Return the [x, y] coordinate for the center point of the cell that contains the specified text.  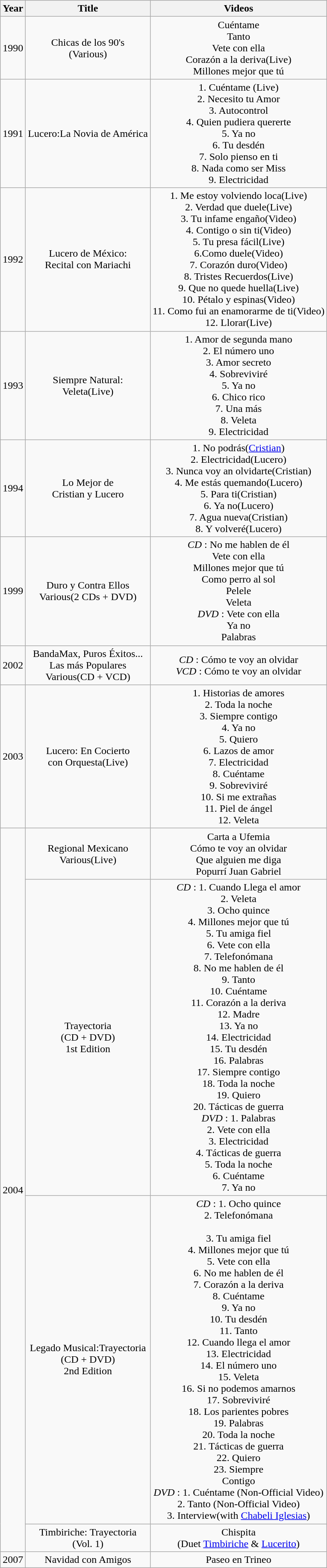
Lucero:La Novia de América [88, 133]
2007 [13, 1560]
1999 [13, 591]
CD : Cómo te voy an olvidar VCD : Cómo te voy an olvidar [239, 665]
Title [88, 9]
Duro y Contra EllosVarious(2 CDs + DVD) [88, 591]
1990 [13, 48]
Chispita(Duet Timbiriche & Lucerito) [239, 1537]
CuéntameTantoVete con ellaCorazón a la deriva(Live)Millones mejor que tú [239, 48]
Year [13, 9]
Lo Mejor deCristian y Lucero [88, 488]
1994 [13, 488]
Videos [239, 9]
Navidad con Amigos [88, 1560]
2002 [13, 665]
1992 [13, 259]
2004 [13, 1190]
1993 [13, 385]
Timbiriche: Trayectoria(Vol. 1) [88, 1537]
1991 [13, 133]
Lucero de México:Recital con Mariachi [88, 259]
2003 [13, 756]
Carta a UfemiaCómo te voy an olvidarQue alguien me digaPopurrí Juan Gabriel [239, 854]
Trayectoria(CD + DVD)1st Edition [88, 1037]
BandaMax, Puros Éxitos...Las más PopularesVarious(CD + VCD) [88, 665]
Lucero: En Cociertocon Orquesta(Live) [88, 756]
1. Amor de segunda mano2. El número uno3. Amor secreto4. Sobreviviré5. Ya no6. Chico rico7. Una más8. Veleta9. Electricidad [239, 385]
Paseo en Trineo [239, 1560]
Legado Musical:Trayectoria(CD + DVD)2nd Edition [88, 1359]
Chicas de los 90's(Various) [88, 48]
CD : No me hablen de élVete con ellaMillones mejor que túComo perro al solPeleleVeleta DVD : Vete con ellaYa noPalabras [239, 591]
Regional MexicanoVarious(Live) [88, 854]
Siempre Natural:Veleta(Live) [88, 385]
